Search for the cell housing the specified text and yield its (x, y) center coordinate. 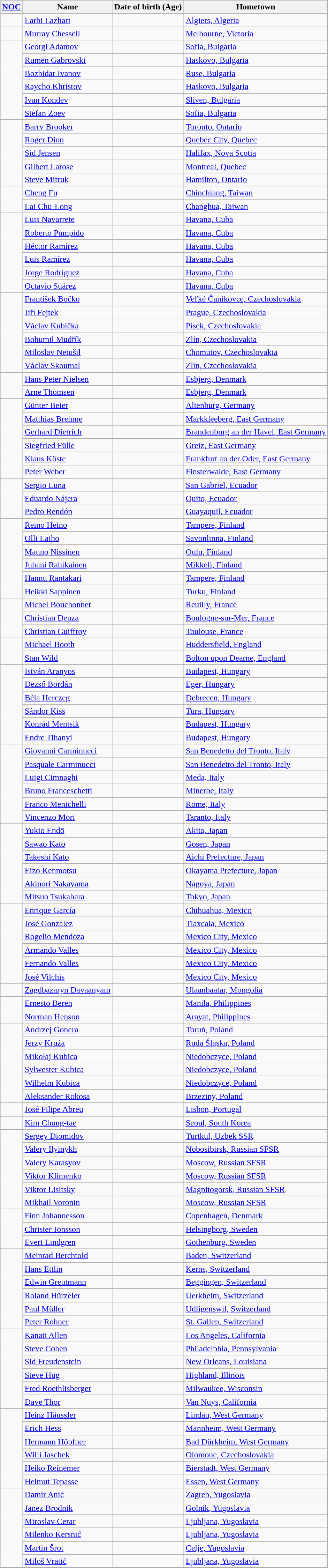
Franco Menichelli (68, 804)
Greiz, East Germany (256, 445)
Turku, Finland (256, 592)
Christer Jönsson (68, 1229)
Meinrad Berchtold (68, 1256)
Akita, Japan (256, 831)
Octavio Suárez (68, 286)
Algiers, Algeria (256, 20)
Helmut Tepasse (68, 1481)
Tokyo, Japan (256, 897)
Brzeziny, Poland (256, 1096)
St. Gallen, Switzerland (256, 1322)
Zagdbazaryn Davaanyam (68, 990)
Mitsuo Tsukahara (68, 897)
Siegfried Fülle (68, 445)
Prague, Czechoslovakia (256, 312)
José Vilchis (68, 976)
Lisbon, Portugal (256, 1109)
Ivan Kondev (68, 100)
István Aranyos (68, 671)
Miroslav Cerar (68, 1521)
Heiko Reinemer (68, 1468)
Willi Jaschek (68, 1455)
Rogelio Mendoza (68, 937)
Savonlinna, Finland (256, 538)
Eger, Hungary (256, 684)
José Filipe Abreu (68, 1109)
Nobosibirsk, Russian SFSR (256, 1149)
Nagoya, Japan (256, 884)
Fernando Valles (68, 963)
Václav Skoumal (68, 365)
Chihuahua, Mexico (256, 910)
Sid Jensen (68, 153)
Kanati Allen (68, 1335)
Essen, West Germany (256, 1481)
Helsingborg, Sweden (256, 1229)
Finn Johannesson (68, 1216)
Mikkeli, Finland (256, 565)
NOC (12, 7)
Luis Navarrete (68, 220)
Hermann Höpfner (68, 1442)
Aichi Prefecture, Japan (256, 857)
Norman Henson (68, 1017)
Sándor Kiss (68, 711)
Murray Chessell (68, 34)
Jiří Fejtek (68, 312)
Fred Roethlisberger (68, 1388)
Melbourne, Victoria (256, 34)
Georgi Adamov (68, 47)
František Bočko (68, 299)
Frankfurt an der Oder, East Germany (256, 459)
Pedro Rendón (68, 512)
Michel Bouchonnet (68, 605)
Gerhard Dietrich (68, 432)
Gilbert Larose (68, 166)
Bolton upon Dearne, England (256, 658)
Baden, Switzerland (256, 1256)
Date of birth (Age) (148, 7)
Hans Peter Nielsen (68, 379)
Viktor Lisitsky (68, 1189)
Markkleeberg, East Germany (256, 419)
Sylwester Kubica (68, 1070)
Miloš Vratič (68, 1561)
Paul Müller (68, 1309)
Giovanni Carminucci (68, 751)
Copenhagen, Denmark (256, 1216)
Quito, Ecuador (256, 498)
Valery Karasyov (68, 1162)
Toruń, Poland (256, 1030)
Rumen Gabrovski (68, 60)
Barry Brooker (68, 126)
Stan Wild (68, 658)
Cheng Fu (68, 193)
Van Nuys, California (256, 1402)
Lindau, West Germany (256, 1415)
Sid Freudenstein (68, 1362)
Christian Deuza (68, 618)
Hannu Rantakari (68, 578)
Günter Beier (68, 406)
José González (68, 923)
Tlaxcala, Mexico (256, 923)
Aleksander Rokosa (68, 1096)
Lai Chu-Long (68, 206)
Olli Laiho (68, 538)
Eduardo Nájera (68, 498)
Vincenzo Mori (68, 817)
Mikhail Voronin (68, 1202)
Ulaanbaatar, Mongolia (256, 990)
Minerbe, Italy (256, 790)
Kim Chung-tae (68, 1123)
Mikołaj Kubica (68, 1056)
Hans Ettlin (68, 1269)
Seoul, South Korea (256, 1123)
Steve Cohen (68, 1348)
Heinz Häussler (68, 1415)
Michael Booth (68, 645)
Changhua, Taiwan (256, 206)
Peter Weber (68, 472)
Bohumil Mudřík (68, 339)
Larbi Lazhari (68, 20)
Pasquale Carminucci (68, 764)
Chinchiang, Taiwan (256, 193)
Chomutov, Czechoslovakia (256, 352)
Bad Dürkheim, West Germany (256, 1442)
Janez Brodnik (68, 1508)
Gothenburg, Sweden (256, 1242)
Huddersfield, England (256, 645)
Písek, Czechoslovakia (256, 326)
Luis Ramírez (68, 259)
Jerzy Kruża (68, 1043)
Meda, Italy (256, 777)
Erich Hess (68, 1428)
Highland, Illinois (256, 1375)
Eizo Kenmotsu (68, 870)
Hometown (256, 7)
Endre Tihanyi (68, 737)
Raycho Khristov (68, 87)
Béla Herczeg (68, 698)
Hamilton, Ontario (256, 180)
Beggingen, Switzerland (256, 1282)
Stefan Zoev (68, 113)
Taranto, Italy (256, 817)
Roberto Pumpido (68, 233)
Milenko Kersnić (68, 1534)
Luigi Cimnaghi (68, 777)
Steve Mitruk (68, 180)
Konrád Mentsik (68, 724)
Olomouc, Czechoslovakia (256, 1455)
Ernesto Beren (68, 1003)
Uerkheim, Switzerland (256, 1295)
Miloslav Netušil (68, 352)
Brandenburg an der Havel, East Germany (256, 432)
Klaus Köste (68, 459)
Udligenswil, Switzerland (256, 1309)
Bruno Franceschetti (68, 790)
Enrique García (68, 910)
Tura, Hungary (256, 711)
Debrecen, Hungary (256, 698)
Zagreb, Yugoslavia (256, 1495)
Reuilly, France (256, 605)
Los Angeles, California (256, 1335)
New Orleans, Louisiana (256, 1362)
Evert Lindgren (68, 1242)
Takeshi Katō (68, 857)
Ruda Śląska, Poland (256, 1043)
Matthias Brehme (68, 419)
Héctor Ramírez (68, 246)
Ruse, Bulgaria (256, 73)
Sergio Luna (68, 485)
Martin Šrot (68, 1548)
Valery Ilyinykh (68, 1149)
Mannheim, West Germany (256, 1428)
Roland Hürzeler (68, 1295)
Dezső Bordán (68, 684)
Sliven, Bulgaria (256, 100)
Halifax, Nova Scotia (256, 153)
Toulouse, France (256, 631)
Juhani Rahikainen (68, 565)
Toronto, Ontario (256, 126)
Guayaquil, Ecuador (256, 512)
Turtkul, Uzbek SSR (256, 1136)
Dave Thor (68, 1402)
Armando Valles (68, 950)
Václav Kubička (68, 326)
Finsterwalde, East Germany (256, 472)
Altenburg, Germany (256, 406)
Mauno Nissinen (68, 551)
Arayat, Philippines (256, 1017)
Oulu, Finland (256, 551)
Damir Anić (68, 1495)
Peter Rohner (68, 1322)
Edwin Greutmann (68, 1282)
Magnitogorsk, Russian SFSR (256, 1189)
Arne Thomsen (68, 392)
Christian Guiffroy (68, 631)
Steve Hug (68, 1375)
Bozhidar Ivanov (68, 73)
Kerns, Switzerland (256, 1269)
Wilhelm Kubica (68, 1083)
Manila, Philippines (256, 1003)
Celje, Yugoslavia (256, 1548)
Philadelphia, Pennsylvania (256, 1348)
Andrzej Gonera (68, 1030)
Gosen, Japan (256, 844)
Reino Heino (68, 525)
Yukio Endō (68, 831)
San Gabriel, Ecuador (256, 485)
Akinori Nakayama (68, 884)
Rome, Italy (256, 804)
Sawao Katō (68, 844)
Quebec City, Quebec (256, 140)
Viktor Klimenko (68, 1176)
Boulogne-sur-Mer, France (256, 618)
Milwaukee, Wisconsin (256, 1388)
Sergey Diomidov (68, 1136)
Heikki Sappinen (68, 592)
Name (68, 7)
Bierstadt, West Germany (256, 1468)
Veľké Čaníkovce, Czechoslovakia (256, 299)
Jorge Rodríguez (68, 273)
Golnik, Yugoslavia (256, 1508)
Montreal, Quebec (256, 166)
Roger Dion (68, 140)
Okayama Prefecture, Japan (256, 870)
